Return (x, y) of the center of cell containing provided text 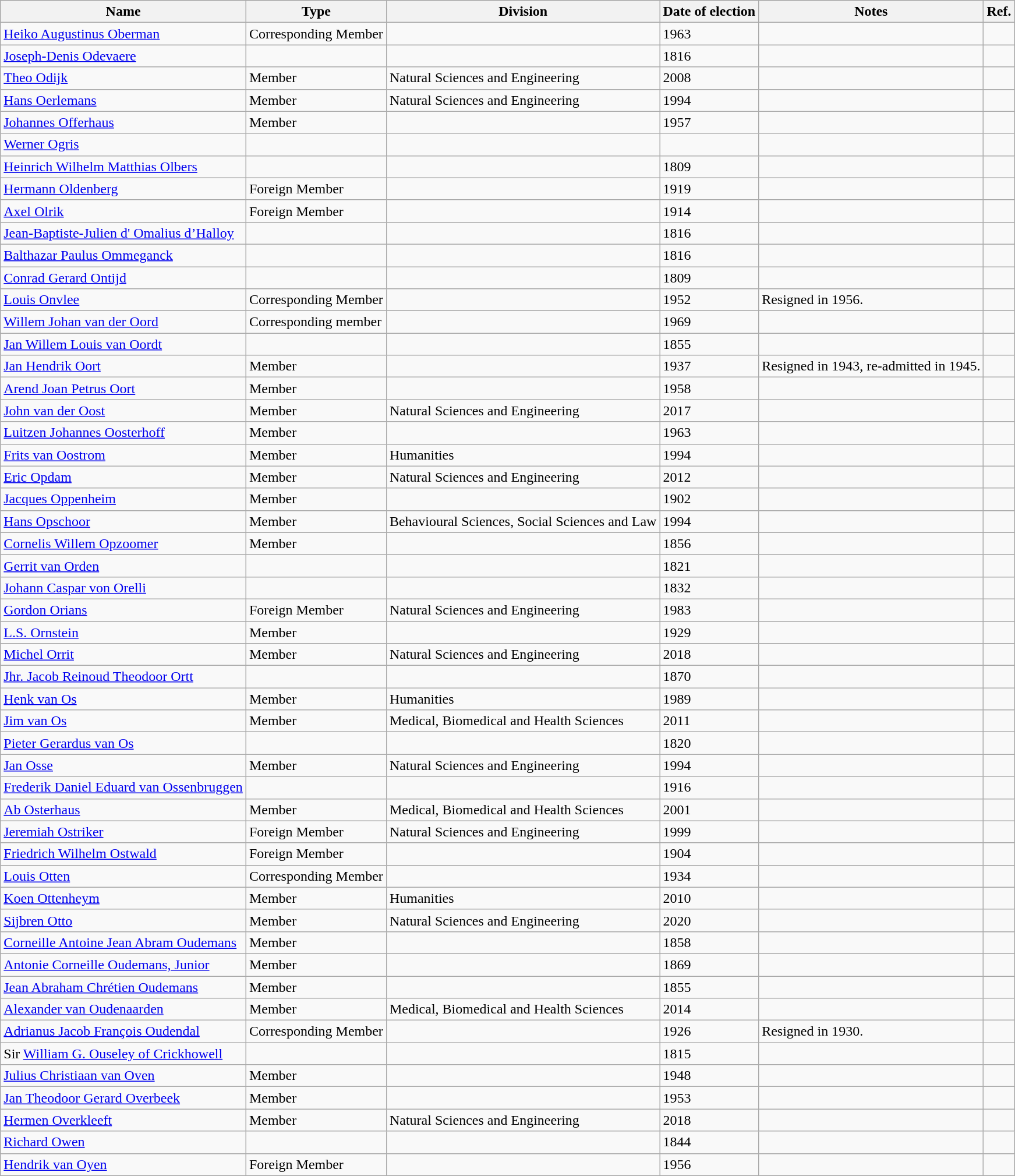
2020 (709, 920)
1869 (709, 965)
1983 (709, 610)
Sijbren Otto (123, 920)
Hendrik van Oyen (123, 1164)
1820 (709, 743)
Division (523, 12)
Notes (871, 12)
2011 (709, 721)
Ref. (999, 12)
Louis Otten (123, 876)
Adrianus Jacob François Oudendal (123, 1032)
Date of election (709, 12)
1916 (709, 787)
Jan Osse (123, 765)
1870 (709, 677)
Hans Oerlemans (123, 100)
Jean Abraham Chrétien Oudemans (123, 987)
1989 (709, 699)
2012 (709, 477)
Balthazar Paulus Ommeganck (123, 255)
Joseph-Denis Odevaere (123, 56)
Julius Christiaan van Oven (123, 1076)
1821 (709, 566)
Gordon Orians (123, 610)
Corneille Antoine Jean Abram Oudemans (123, 942)
Friedrich Wilhelm Ostwald (123, 854)
Resigned in 1943, re-admitted in 1945. (871, 366)
Heinrich Wilhelm Matthias Olbers (123, 167)
Frits van Oostrom (123, 455)
John van der Oost (123, 411)
Heiko Augustinus Oberman (123, 34)
2017 (709, 411)
Jan Hendrik Oort (123, 366)
1902 (709, 499)
Cornelis Willem Opzoomer (123, 543)
1948 (709, 1076)
Axel Olrik (123, 211)
Jean-Baptiste-Julien d' Omalius d’Halloy (123, 233)
L.S. Ornstein (123, 632)
Jhr. Jacob Reinoud Theodoor Ortt (123, 677)
1919 (709, 189)
Arend Joan Petrus Oort (123, 389)
1934 (709, 876)
1929 (709, 632)
Jim van Os (123, 721)
1844 (709, 1142)
1858 (709, 942)
Gerrit van Orden (123, 566)
Name (123, 12)
Resigned in 1930. (871, 1032)
1832 (709, 588)
Koen Ottenheym (123, 898)
Michel Orrit (123, 655)
1953 (709, 1098)
2008 (709, 78)
1958 (709, 389)
1856 (709, 543)
Ab Osterhaus (123, 810)
Jacques Oppenheim (123, 499)
Resigned in 1956. (871, 300)
Jan Theodoor Gerard Overbeek (123, 1098)
Behavioural Sciences, Social Sciences and Law (523, 521)
Jeremiah Ostriker (123, 832)
Louis Onvlee (123, 300)
Werner Ogris (123, 144)
Henk van Os (123, 699)
Corresponding member (316, 322)
Frederik Daniel Eduard van Ossenbruggen (123, 787)
1956 (709, 1164)
1914 (709, 211)
2014 (709, 1009)
Jan Willem Louis van Oordt (123, 344)
Type (316, 12)
Hermann Oldenberg (123, 189)
Willem Johan van der Oord (123, 322)
Hans Opschoor (123, 521)
1926 (709, 1032)
Sir William G. Ouseley of Crickhowell (123, 1054)
Eric Opdam (123, 477)
Hermen Overkleeft (123, 1120)
Pieter Gerardus van Os (123, 743)
1999 (709, 832)
Conrad Gerard Ontijd (123, 278)
Theo Odijk (123, 78)
1815 (709, 1054)
1957 (709, 122)
1952 (709, 300)
1904 (709, 854)
Richard Owen (123, 1142)
Antonie Corneille Oudemans, Junior (123, 965)
Alexander van Oudenaarden (123, 1009)
Johannes Offerhaus (123, 122)
Johann Caspar von Orelli (123, 588)
2010 (709, 898)
2001 (709, 810)
1937 (709, 366)
Luitzen Johannes Oosterhoff (123, 433)
1969 (709, 322)
